Output the (X, Y) coordinate of the center of the cell containing the given text.  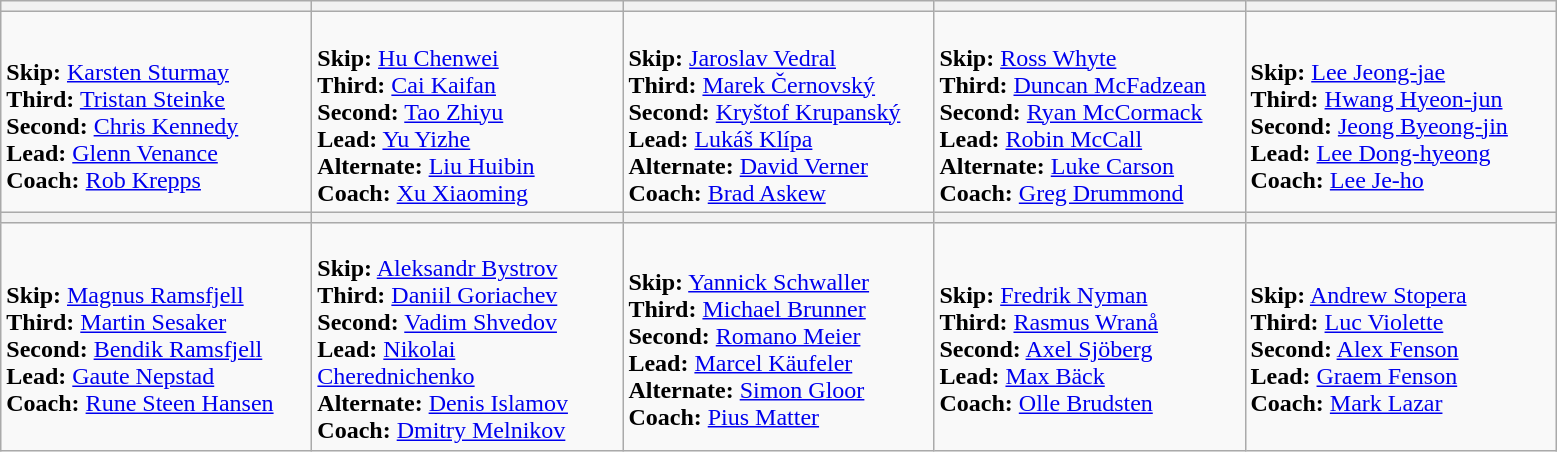
Skip: Aleksandr Bystrov Third: Daniil Goriachev Second: Vadim Shvedov Lead: Nikolai Cherednichenko Alternate: Denis Islamov Coach: Dmitry Melnikov (468, 336)
Skip: Andrew Stopera Third: Luc Violette Second: Alex Fenson Lead: Graem Fenson Coach: Mark Lazar (1400, 336)
Skip: Jaroslav Vedral Third: Marek Černovský Second: Kryštof Krupanský Lead: Lukáš Klípa Alternate: David Verner Coach: Brad Askew (778, 112)
Skip: Karsten Sturmay Third: Tristan Steinke Second: Chris Kennedy Lead: Glenn Venance Coach: Rob Krepps (156, 112)
Skip: Fredrik Nyman Third: Rasmus Wranå Second: Axel Sjöberg Lead: Max Bäck Coach: Olle Brudsten (1090, 336)
Skip: Lee Jeong-jae Third: Hwang Hyeon-jun Second: Jeong Byeong-jin Lead: Lee Dong-hyeong Coach: Lee Je-ho (1400, 112)
Skip: Ross Whyte Third: Duncan McFadzean Second: Ryan McCormack Lead: Robin McCall Alternate: Luke Carson Coach: Greg Drummond (1090, 112)
Skip: Magnus Ramsfjell Third: Martin Sesaker Second: Bendik Ramsfjell Lead: Gaute Nepstad Coach: Rune Steen Hansen (156, 336)
Skip: Yannick Schwaller Third: Michael Brunner Second: Romano Meier Lead: Marcel Käufeler Alternate: Simon Gloor Coach: Pius Matter (778, 336)
Skip: Hu Chenwei Third: Cai Kaifan Second: Tao Zhiyu Lead: Yu Yizhe Alternate: Liu Huibin Coach: Xu Xiaoming (468, 112)
